Locate the cell with the specified text and output its (x, y) center coordinate. 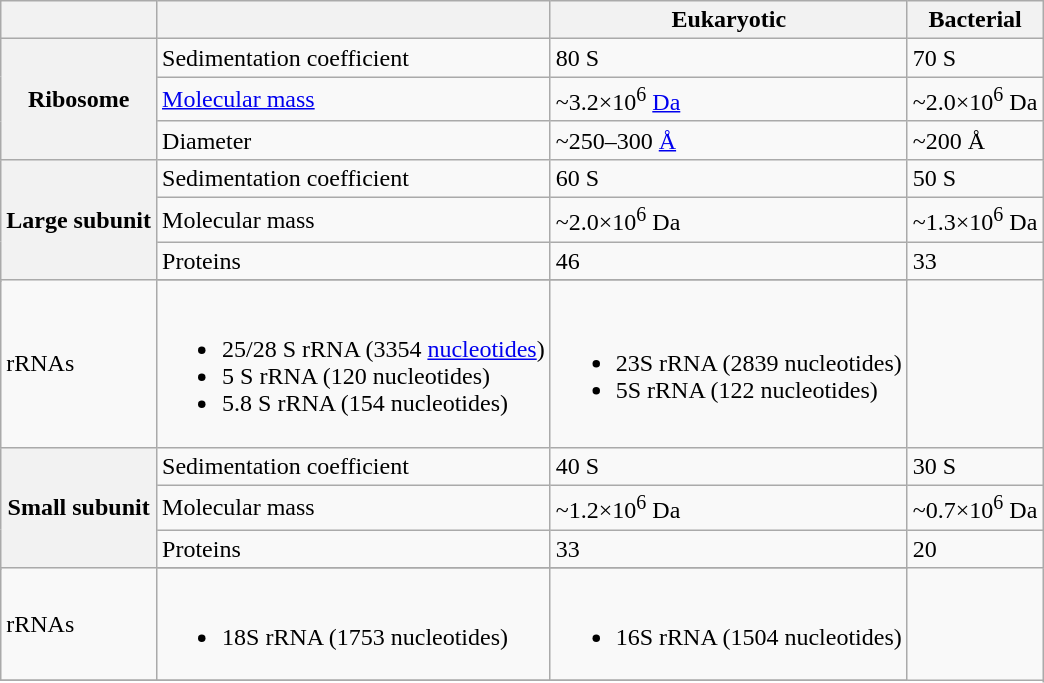
18S rRNA (1753 nucleotides) (354, 624)
70 S (975, 58)
50 S (975, 178)
23S rRNA (2839 nucleotides)5S rRNA (122 nucleotides) (728, 364)
~1.3×106 Da (975, 220)
Bacterial (975, 20)
~3.2×106 Da (728, 100)
~1.2×106 Da (728, 508)
~0.7×106 Da (975, 508)
80 S (728, 58)
40 S (728, 466)
16S rRNA (1504 nucleotides) (728, 624)
~200 Å (975, 140)
Eukaryotic (728, 20)
30 S (975, 466)
Diameter (354, 140)
46 (728, 261)
Large subunit (79, 220)
Ribosome (79, 100)
Small subunit (79, 508)
60 S (728, 178)
25/28 S rRNA (3354 nucleotides)5 S rRNA (120 nucleotides)5.8 S rRNA (154 nucleotides) (354, 364)
~250–300 Å (728, 140)
20 (975, 549)
